Detect which cell encompasses the target text, then output its [x, y] center coordinate. 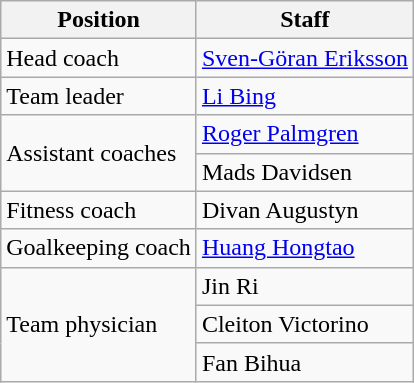
Roger Palmgren [304, 134]
Goalkeeping coach [99, 248]
Fitness coach [99, 210]
Staff [304, 20]
Mads Davidsen [304, 172]
Sven-Göran Eriksson [304, 58]
Li Bing [304, 96]
Assistant coaches [99, 153]
Head coach [99, 58]
Team leader [99, 96]
Cleiton Victorino [304, 324]
Huang Hongtao [304, 248]
Position [99, 20]
Team physician [99, 324]
Jin Ri [304, 286]
Divan Augustyn [304, 210]
Fan Bihua [304, 362]
